Locate the cell with the specified text and output its [x, y] center coordinate. 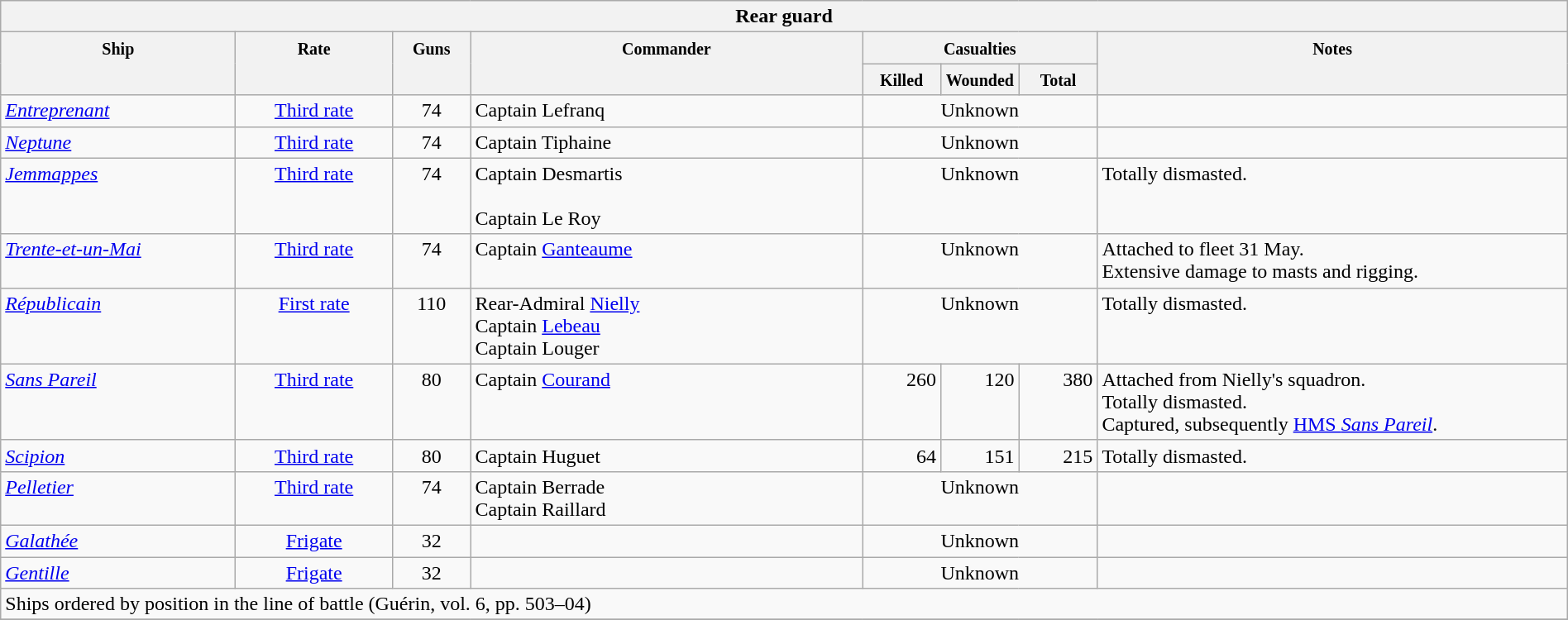
Casualties [980, 48]
Entreprenant [118, 111]
Wounded [979, 79]
Jemmappes [118, 196]
Captain Ganteaume [667, 261]
Killed [901, 79]
Rate [314, 64]
Guns [432, 64]
Captain Lefranq [667, 111]
Ships ordered by position in the line of battle (Guérin, vol. 6, pp. 503–04) [784, 604]
Républicain [118, 326]
64 [901, 455]
215 [1059, 455]
Attached from Nielly's squadron.Totally dismasted.Captured, subsequently HMS Sans Pareil. [1332, 402]
Captain BerradeCaptain Raillard [667, 498]
Rear guard [784, 17]
120 [979, 402]
Captain Courand [667, 402]
260 [901, 402]
380 [1059, 402]
Trente-et-un-Mai [118, 261]
Captain Tiphaine [667, 142]
Sans Pareil [118, 402]
First rate [314, 326]
Pelletier [118, 498]
110 [432, 326]
Attached to fleet 31 May.Extensive damage to masts and rigging. [1332, 261]
151 [979, 455]
Captain Huguet [667, 455]
Neptune [118, 142]
Scipion [118, 455]
Galathée [118, 541]
Total [1059, 79]
Gentille [118, 573]
Rear-Admiral NiellyCaptain LebeauCaptain Louger [667, 326]
Ship [118, 64]
Captain DesmartisCaptain Le Roy [667, 196]
Commander [667, 64]
Notes [1332, 64]
